Provide the [X, Y] coordinate of the cell's center where the given text is located.  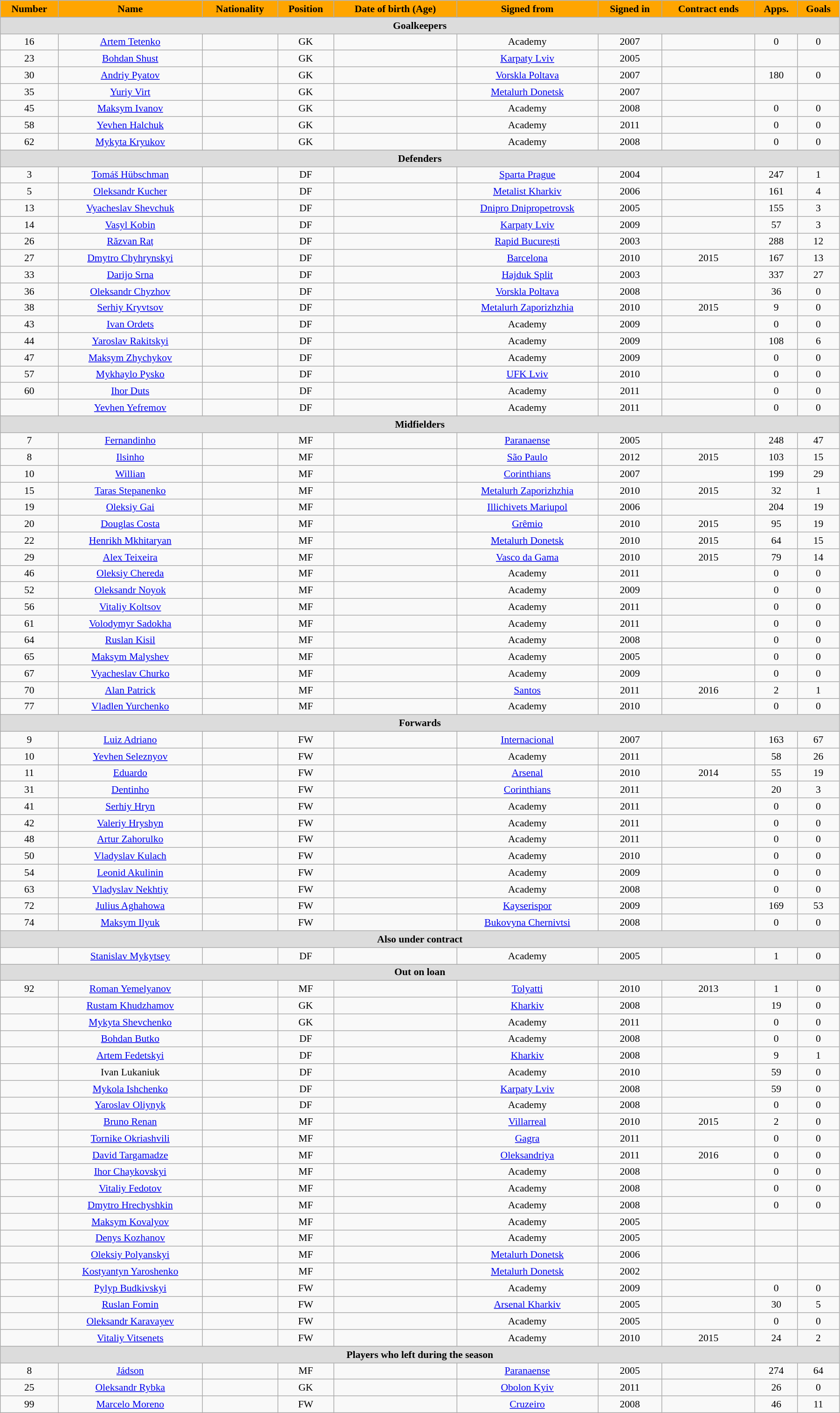
Douglas Costa [131, 524]
42 [29, 823]
161 [777, 192]
Artem Fedetskyi [131, 1056]
108 [777, 341]
Maksym Zhychykov [131, 358]
Gagra [528, 1139]
Position [306, 9]
Ruslan Kisil [131, 640]
45 [29, 109]
Ruslan Fomin [131, 1305]
99 [29, 1405]
Villarreal [528, 1122]
Artur Zahorulko [131, 839]
Oleksandriya [528, 1155]
Alex Teixeira [131, 557]
Obolon Kyiv [528, 1388]
Goalkeepers [420, 26]
48 [29, 839]
155 [777, 208]
12 [819, 242]
55 [777, 773]
Vyacheslav Churko [131, 673]
Vyacheslav Shevchuk [131, 208]
Maksym Kovalyov [131, 1222]
Alan Patrick [131, 690]
43 [29, 325]
Bohdan Butko [131, 1039]
Arsenal [528, 773]
199 [777, 474]
Yevhen Yefremov [131, 408]
Dentinho [131, 790]
Dnipro Dnipropetrovsk [528, 208]
Vladlen Yurchenko [131, 706]
22 [29, 540]
Maksym Ivanov [131, 109]
23 [29, 59]
Vladyslav Nekhtiy [131, 889]
Nationality [240, 9]
Oleksiy Gai [131, 507]
Also under contract [420, 939]
Eduardo [131, 773]
Kayserispor [528, 906]
Bohdan Shust [131, 59]
Barcelona [528, 258]
44 [29, 341]
Hajduk Split [528, 275]
70 [29, 690]
103 [777, 457]
248 [777, 441]
32 [777, 491]
Signed from [528, 9]
Yaroslav Oliynyk [131, 1105]
41 [29, 806]
Apps. [777, 9]
Forwards [420, 723]
Midfielders [420, 424]
Metalist Kharkiv [528, 192]
Oleksiy Chereda [131, 574]
Grêmio [528, 524]
Willian [131, 474]
31 [29, 790]
50 [29, 856]
2012 [630, 457]
Yevhen Halchuk [131, 125]
Dmytro Hrechyshkin [131, 1205]
288 [777, 242]
Number [29, 9]
56 [29, 607]
Dmytro Chyhrynskyi [131, 258]
Oleksandr Rybka [131, 1388]
2014 [709, 773]
60 [29, 391]
Răzvan Raț [131, 242]
São Paulo [528, 457]
Ihor Chaykovskyi [131, 1172]
79 [777, 557]
Vasco da Gama [528, 557]
Players who left during the season [420, 1355]
7 [29, 441]
169 [777, 906]
Ivan Lukaniuk [131, 1072]
Darijo Srna [131, 275]
Serhiy Hryn [131, 806]
Mykyta Kryukov [131, 142]
Andriy Pyatov [131, 76]
Yaroslav Rakitskyi [131, 341]
Maksym Ilyuk [131, 923]
Henrikh Mkhitaryan [131, 540]
92 [29, 989]
63 [29, 889]
Sparta Prague [528, 175]
Fernandinho [131, 441]
Yuriy Virt [131, 92]
Signed in [630, 9]
Maksym Malyshev [131, 657]
Tomáš Hübschman [131, 175]
Name [131, 9]
Mykola Ishchenko [131, 1089]
Oleksandr Noyok [131, 590]
72 [29, 906]
163 [777, 740]
Defenders [420, 159]
74 [29, 923]
Marcelo Moreno [131, 1405]
Oleksandr Chyzhov [131, 291]
Roman Yemelyanov [131, 989]
204 [777, 507]
Illichivets Mariupol [528, 507]
95 [777, 524]
Kostyantyn Yaroshenko [131, 1272]
25 [29, 1388]
35 [29, 92]
180 [777, 76]
6 [819, 341]
Denys Kozhanov [131, 1238]
Ivan Ordets [131, 325]
Taras Stepanenko [131, 491]
Arsenal Kharkiv [528, 1305]
274 [777, 1371]
Vitaliy Koltsov [131, 607]
62 [29, 142]
Out on loan [420, 972]
16 [29, 42]
77 [29, 706]
Vasyl Kobin [131, 225]
Leonid Akulinin [131, 873]
Contract ends [709, 9]
61 [29, 623]
Oleksandr Karavayev [131, 1322]
2013 [709, 989]
4 [819, 192]
Ilsinho [131, 457]
Luiz Adriano [131, 740]
2002 [630, 1272]
Oleksiy Polyanskyi [131, 1255]
Internacional [528, 740]
Vitaliy Vitsenets [131, 1338]
Serhiy Kryvtsov [131, 308]
Mykyta Shevchenko [131, 1022]
Volodymyr Sadokha [131, 623]
Julius Aghahowa [131, 906]
Cruzeiro [528, 1405]
38 [29, 308]
Oleksandr Kucher [131, 192]
Yevhen Seleznyov [131, 756]
Rapid București [528, 242]
24 [777, 1338]
2004 [630, 175]
Artem Tetenko [131, 42]
65 [29, 657]
Tolyatti [528, 989]
52 [29, 590]
54 [29, 873]
Jádson [131, 1371]
UFK Lviv [528, 374]
337 [777, 275]
Mykhaylo Pysko [131, 374]
Bukovyna Chernivtsi [528, 923]
David Targamadze [131, 1155]
Date of birth (Age) [395, 9]
Pylyp Budkivskyi [131, 1288]
53 [819, 906]
Bruno Renan [131, 1122]
33 [29, 275]
247 [777, 175]
Rustam Khudzhamov [131, 1006]
Santos [528, 690]
Goals [819, 9]
Ihor Duts [131, 391]
Tornike Okriashvili [131, 1139]
Stanislav Mykytsey [131, 956]
Vladyslav Kulach [131, 856]
Valeriy Hryshyn [131, 823]
167 [777, 258]
Vitaliy Fedotov [131, 1189]
